Search for the cell housing the specified text and yield its [x, y] center coordinate. 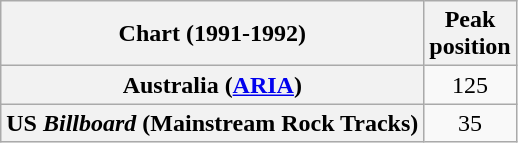
Chart (1991-1992) [212, 34]
35 [470, 123]
Peakposition [470, 34]
125 [470, 85]
Australia (ARIA) [212, 85]
US Billboard (Mainstream Rock Tracks) [212, 123]
